Capture the cell that displays the provided text and extract its (X, Y) central coordinate. 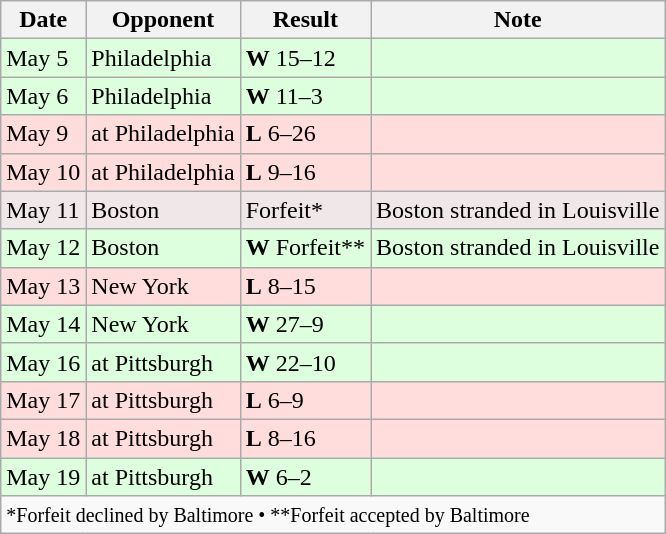
May 16 (44, 362)
May 17 (44, 400)
L 6–9 (305, 400)
Note (518, 20)
W 15–12 (305, 58)
W Forfeit** (305, 248)
May 11 (44, 210)
W 11–3 (305, 96)
May 10 (44, 172)
May 12 (44, 248)
*Forfeit declined by Baltimore • **Forfeit accepted by Baltimore (333, 515)
Result (305, 20)
May 13 (44, 286)
L 8–16 (305, 438)
L 8–15 (305, 286)
Opponent (163, 20)
May 14 (44, 324)
W 27–9 (305, 324)
May 18 (44, 438)
L 6–26 (305, 134)
May 9 (44, 134)
Date (44, 20)
May 6 (44, 96)
Forfeit* (305, 210)
L 9–16 (305, 172)
W 6–2 (305, 477)
May 5 (44, 58)
May 19 (44, 477)
W 22–10 (305, 362)
